Search for the cell housing the specified text and yield its [x, y] center coordinate. 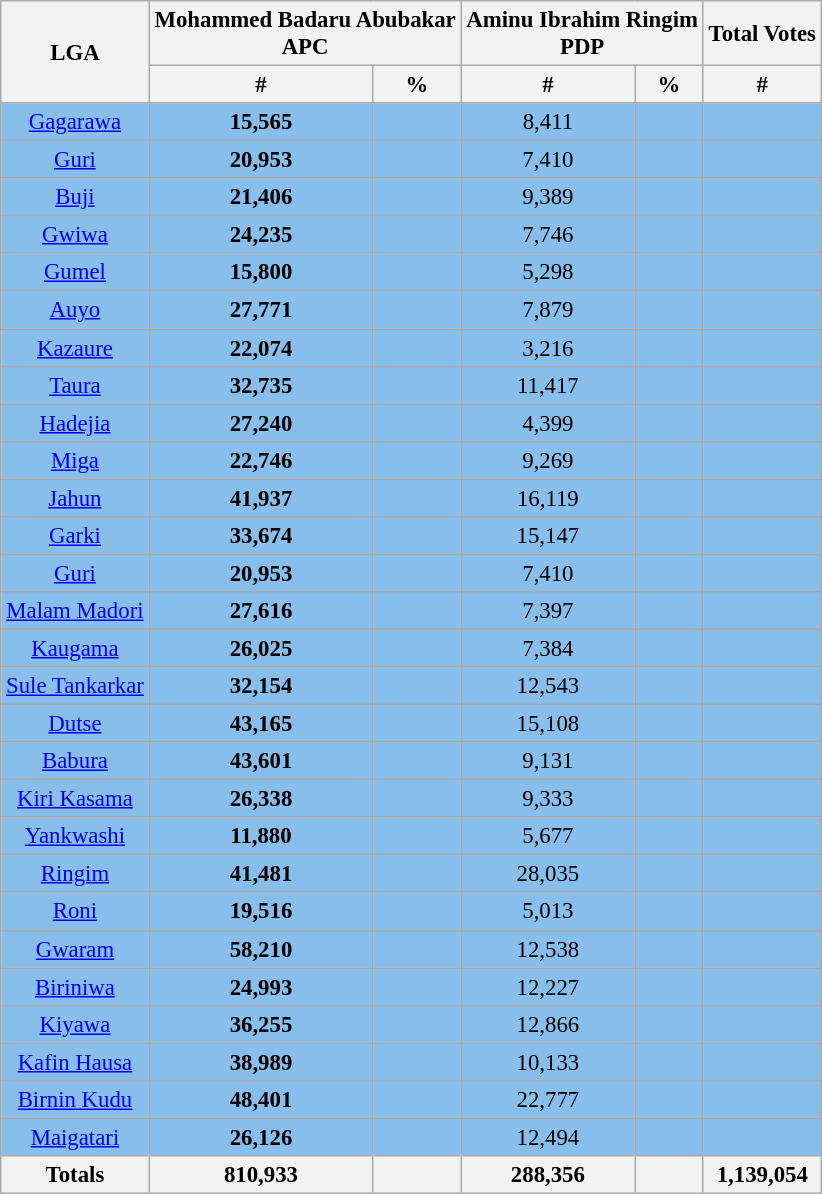
Babura [75, 761]
Total Votes [762, 34]
Maigatari [75, 1137]
22,746 [261, 460]
16,119 [548, 498]
58,210 [261, 949]
Buji [75, 197]
10,133 [548, 1062]
Birnin Kudu [75, 1100]
9,333 [548, 799]
Gagarawa [75, 122]
27,240 [261, 423]
12,866 [548, 1024]
Mohammed Badaru AbubakarAPC [305, 34]
24,235 [261, 235]
Sule Tankarkar [75, 686]
48,401 [261, 1100]
Totals [75, 1175]
15,108 [548, 724]
Hadejia [75, 423]
26,338 [261, 799]
8,411 [548, 122]
Aminu Ibrahim RingimPDP [582, 34]
12,227 [548, 987]
24,993 [261, 987]
Jahun [75, 498]
Gumel [75, 273]
43,601 [261, 761]
28,035 [548, 874]
Biriniwa [75, 987]
41,481 [261, 874]
21,406 [261, 197]
5,013 [548, 912]
288,356 [548, 1175]
7,746 [548, 235]
19,516 [261, 912]
43,165 [261, 724]
26,126 [261, 1137]
27,771 [261, 310]
38,989 [261, 1062]
11,417 [548, 385]
32,154 [261, 686]
Kiyawa [75, 1024]
11,880 [261, 836]
41,937 [261, 498]
12,543 [548, 686]
15,565 [261, 122]
15,147 [548, 536]
9,269 [548, 460]
7,879 [548, 310]
7,384 [548, 648]
810,933 [261, 1175]
1,139,054 [762, 1175]
36,255 [261, 1024]
Malam Madori [75, 611]
26,025 [261, 648]
Roni [75, 912]
12,494 [548, 1137]
Gwaram [75, 949]
22,777 [548, 1100]
4,399 [548, 423]
9,389 [548, 197]
33,674 [261, 536]
Dutse [75, 724]
LGA [75, 52]
Taura [75, 385]
22,074 [261, 348]
Gwiwa [75, 235]
Auyo [75, 310]
Kazaure [75, 348]
5,298 [548, 273]
Kiri Kasama [75, 799]
15,800 [261, 273]
Ringim [75, 874]
Kaugama [75, 648]
3,216 [548, 348]
Garki [75, 536]
9,131 [548, 761]
Kafin Hausa [75, 1062]
5,677 [548, 836]
12,538 [548, 949]
32,735 [261, 385]
7,397 [548, 611]
27,616 [261, 611]
Miga [75, 460]
Yankwashi [75, 836]
